Find where the given text appears and provide that cell's center as (X, Y) coordinate. 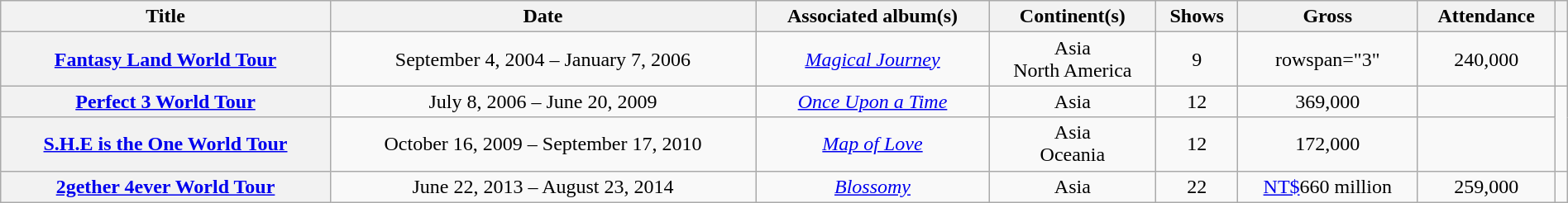
June 22, 2013 – August 23, 2014 (543, 186)
Shows (1197, 17)
Gross (1328, 17)
July 8, 2006 – June 20, 2009 (543, 101)
NT$660 million (1328, 186)
Perfect 3 World Tour (165, 101)
Date (543, 17)
Once Upon a Time (873, 101)
AsiaNorth America (1072, 59)
Associated album(s) (873, 17)
October 16, 2009 – September 17, 2010 (543, 144)
S.H.E is the One World Tour (165, 144)
172,000 (1328, 144)
Blossomy (873, 186)
22 (1197, 186)
rowspan="3" (1328, 59)
Map of Love (873, 144)
259,000 (1487, 186)
Fantasy Land World Tour (165, 59)
240,000 (1487, 59)
9 (1197, 59)
Continent(s) (1072, 17)
Attendance (1487, 17)
Title (165, 17)
2gether 4ever World Tour (165, 186)
Magical Journey (873, 59)
369,000 (1328, 101)
AsiaOceania (1072, 144)
September 4, 2004 – January 7, 2006 (543, 59)
